Provide the (X, Y) coordinate of the cell's center where the given text is located.  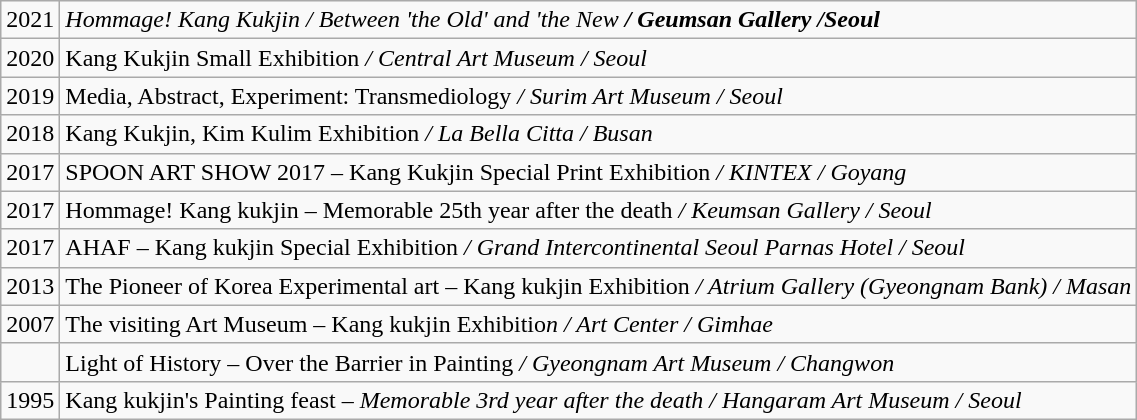
Hommage! Kang kukjin – Memorable 25th year after the death / Keumsan Gallery / Seoul (598, 210)
2018 (30, 134)
2007 (30, 324)
2019 (30, 96)
Media, Abstract, Experiment: Transmediology / Surim Art Museum / Seoul (598, 96)
Kang Kukjin Small Exhibition / Central Art Museum / Seoul (598, 58)
Kang Kukjin, Kim Kulim Exhibition / La Bella Citta / Busan (598, 134)
Kang kukjin's Painting feast – Memorable 3rd year after the death / Hangaram Art Museum / Seoul (598, 400)
Hommage! Kang Kukjin / Between 'the Old' and 'the New / Geumsan Gallery /Seoul (598, 20)
2021 (30, 20)
The visiting Art Museum – Kang kukjin Exhibition / Art Center / Gimhae (598, 324)
2020 (30, 58)
The Pioneer of Korea Experimental art – Kang kukjin Exhibition / Atrium Gallery (Gyeongnam Bank) / Masan (598, 286)
SPOON ART SHOW 2017 – Kang Kukjin Special Print Exhibition / KINTEX / Goyang (598, 172)
Light of History – Over the Barrier in Painting / Gyeongnam Art Museum / Changwon (598, 362)
1995 (30, 400)
2013 (30, 286)
AHAF – Kang kukjin Special Exhibition / Grand Intercontinental Seoul Parnas Hotel / Seoul (598, 248)
